Locate the cell with the specified text and output its [x, y] center coordinate. 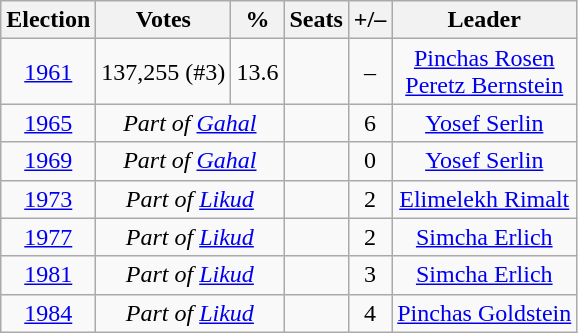
Seats [316, 20]
+/– [370, 20]
Pinchas Goldstein [484, 313]
1977 [48, 237]
Elimelekh Rimalt [484, 199]
1973 [48, 199]
0 [370, 161]
1961 [48, 72]
% [258, 20]
Leader [484, 20]
Pinchas RosenPeretz Bernstein [484, 72]
4 [370, 313]
6 [370, 123]
13.6 [258, 72]
1984 [48, 313]
137,255 (#3) [164, 72]
Election [48, 20]
3 [370, 275]
1981 [48, 275]
1965 [48, 123]
– [370, 72]
Votes [164, 20]
1969 [48, 161]
